Identify which cell holds the provided text, then report its (x, y) central coordinate. 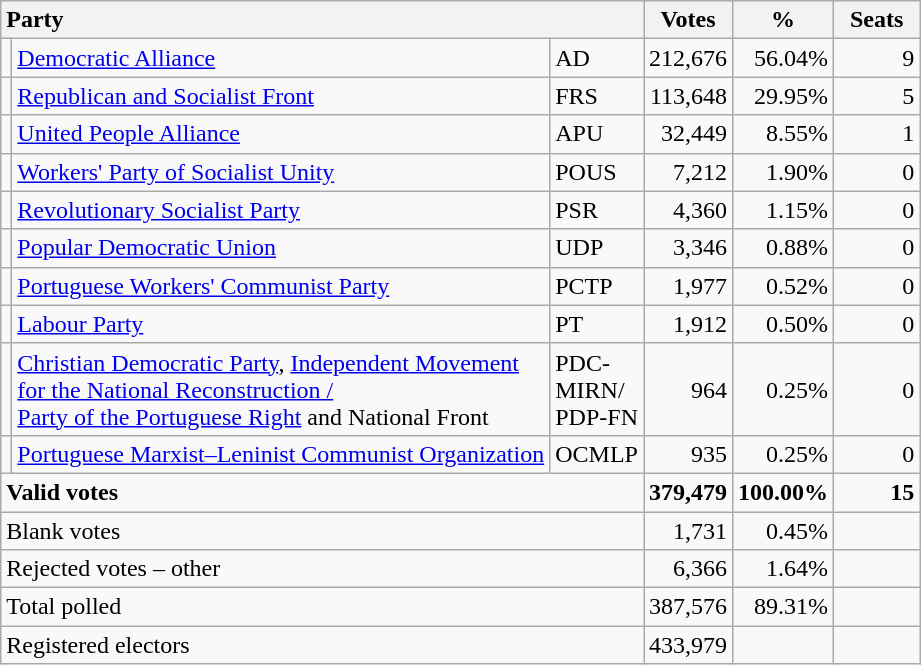
433,979 (688, 645)
Democratic Alliance (281, 58)
Revolutionary Socialist Party (281, 210)
1.64% (784, 569)
89.31% (784, 607)
0.52% (784, 286)
3,346 (688, 248)
PT (597, 324)
Labour Party (281, 324)
Blank votes (322, 531)
OCMLP (597, 454)
387,576 (688, 607)
United People Alliance (281, 134)
4,360 (688, 210)
1.15% (784, 210)
0.50% (784, 324)
113,648 (688, 96)
1.90% (784, 172)
1,977 (688, 286)
1,731 (688, 531)
964 (688, 389)
29.95% (784, 96)
56.04% (784, 58)
PDC-MIRN/PDP-FN (597, 389)
935 (688, 454)
1,912 (688, 324)
0.45% (784, 531)
Christian Democratic Party, Independent Movementfor the National Reconstruction /Party of the Portuguese Right and National Front (281, 389)
Rejected votes – other (322, 569)
PCTP (597, 286)
UDP (597, 248)
PSR (597, 210)
9 (877, 58)
Portuguese Workers' Communist Party (281, 286)
Total polled (322, 607)
1 (877, 134)
6,366 (688, 569)
5 (877, 96)
AD (597, 58)
0.88% (784, 248)
Republican and Socialist Front (281, 96)
212,676 (688, 58)
15 (877, 492)
Popular Democratic Union (281, 248)
Workers' Party of Socialist Unity (281, 172)
379,479 (688, 492)
Valid votes (322, 492)
% (784, 20)
8.55% (784, 134)
POUS (597, 172)
APU (597, 134)
FRS (597, 96)
Party (322, 20)
Seats (877, 20)
Portuguese Marxist–Leninist Communist Organization (281, 454)
7,212 (688, 172)
Votes (688, 20)
Registered electors (322, 645)
32,449 (688, 134)
100.00% (784, 492)
